For the text-containing cell, return its midpoint in [x, y] coordinate format. 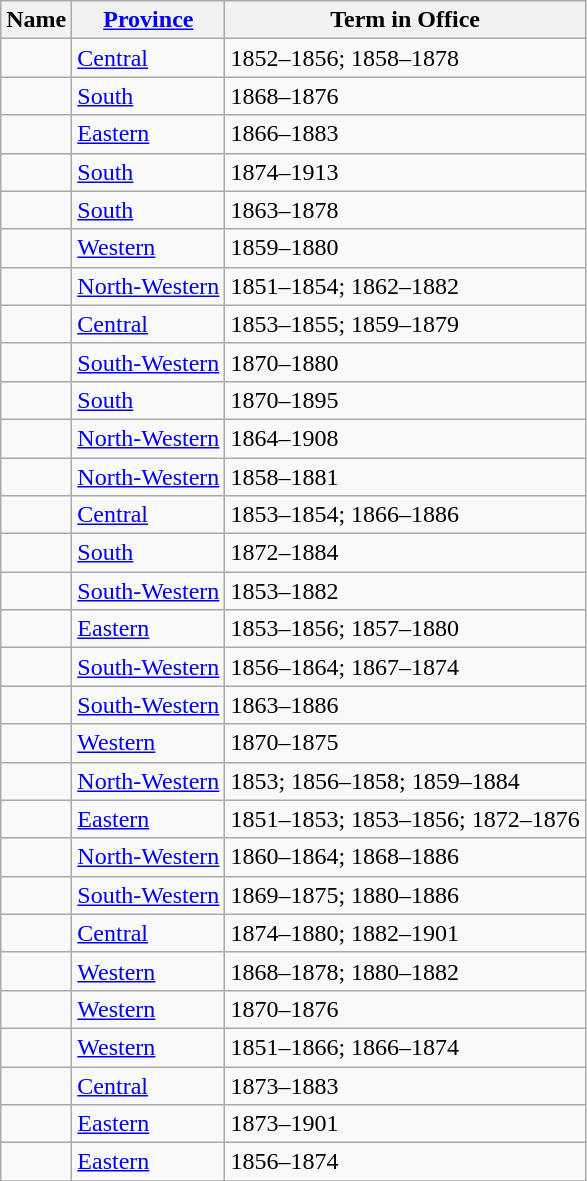
1870–1895 [405, 400]
1856–1874 [405, 1162]
1870–1876 [405, 1009]
1858–1881 [405, 477]
1873–1901 [405, 1124]
1872–1884 [405, 553]
1853–1854; 1866–1886 [405, 515]
1869–1875; 1880–1886 [405, 895]
1853–1882 [405, 591]
Name [36, 20]
1851–1854; 1862–1882 [405, 286]
1863–1878 [405, 210]
1873–1883 [405, 1085]
1859–1880 [405, 248]
1870–1875 [405, 743]
1864–1908 [405, 438]
1868–1878; 1880–1882 [405, 971]
Term in Office [405, 20]
1860–1864; 1868–1886 [405, 857]
1851–1866; 1866–1874 [405, 1047]
1870–1880 [405, 362]
1856–1864; 1867–1874 [405, 667]
1874–1913 [405, 172]
1853–1856; 1857–1880 [405, 629]
1874–1880; 1882–1901 [405, 933]
1863–1886 [405, 705]
1852–1856; 1858–1878 [405, 58]
1851–1853; 1853–1856; 1872–1876 [405, 819]
1853; 1856–1858; 1859–1884 [405, 781]
1866–1883 [405, 134]
Province [148, 20]
1853–1855; 1859–1879 [405, 324]
1868–1876 [405, 96]
